Provide the [X, Y] coordinate of the cell's center where the given text is located.  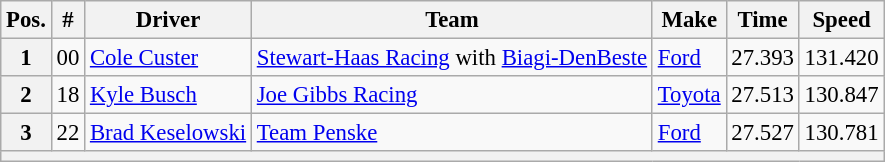
Kyle Busch [168, 95]
Toyota [689, 95]
Make [689, 20]
130.847 [842, 95]
1 [26, 58]
00 [68, 58]
Stewart-Haas Racing with Biagi-DenBeste [452, 58]
3 [26, 133]
27.393 [762, 58]
22 [68, 133]
Speed [842, 20]
Team [452, 20]
Time [762, 20]
Driver [168, 20]
Joe Gibbs Racing [452, 95]
Brad Keselowski [168, 133]
27.513 [762, 95]
18 [68, 95]
27.527 [762, 133]
Pos. [26, 20]
130.781 [842, 133]
Team Penske [452, 133]
131.420 [842, 58]
# [68, 20]
Cole Custer [168, 58]
2 [26, 95]
